Extract the (X, Y) coordinate from the center of the cell holding the provided text.  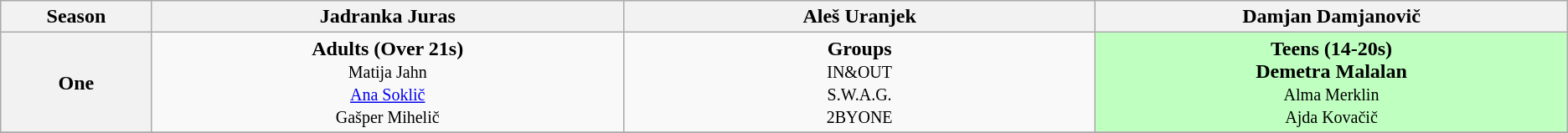
Damjan Damjanovič (1332, 17)
Adults (Over 21s)Matija JahnAna SokličGašper Mihelič (387, 82)
Teens (14-20s)Demetra MalalanAlma MerklinAjda Kovačič (1332, 82)
Season (76, 17)
One (76, 82)
Jadranka Juras (387, 17)
Aleš Uranjek (859, 17)
GroupsIN&OUTS.W.A.G.2BYONE (859, 82)
